For the text-containing cell, return its midpoint in [X, Y] coordinate format. 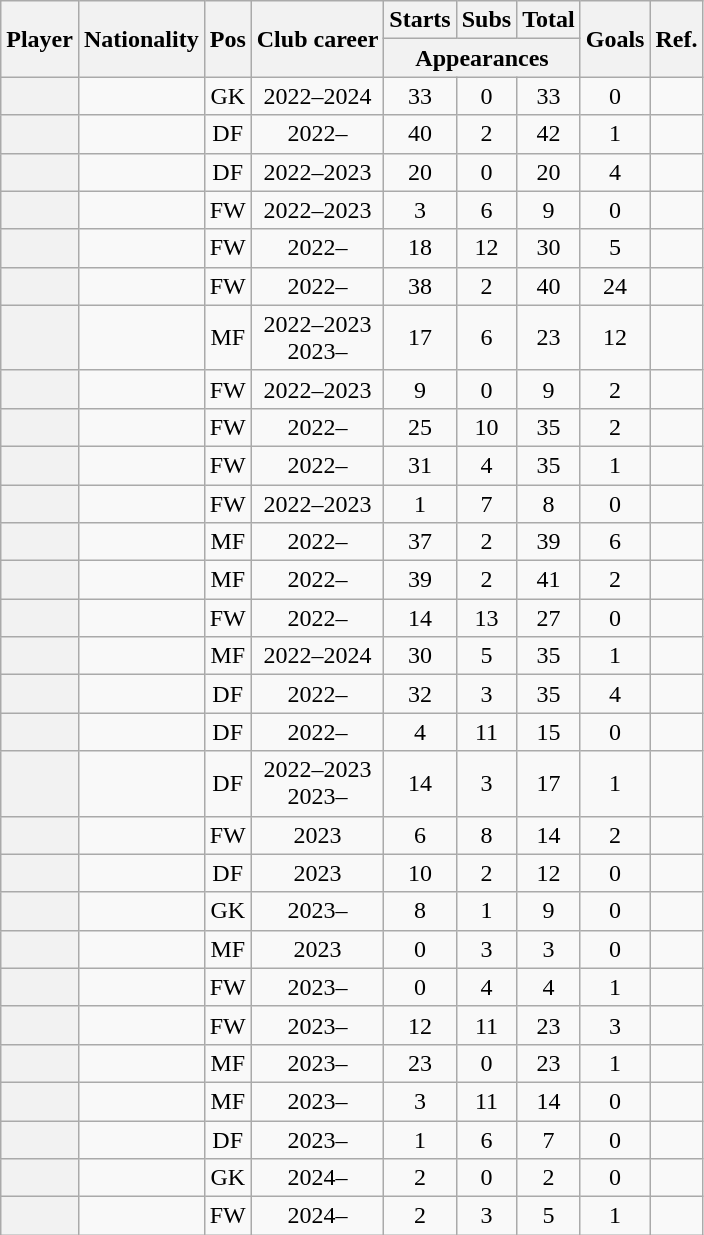
42 [549, 134]
15 [549, 732]
25 [420, 427]
41 [549, 580]
Appearances [482, 58]
18 [420, 248]
13 [486, 618]
Goals [615, 39]
31 [420, 465]
Starts [420, 20]
Subs [486, 20]
38 [420, 286]
Pos [228, 39]
Ref. [676, 39]
37 [420, 542]
24 [615, 286]
Player [40, 39]
Club career [318, 39]
Nationality [141, 39]
32 [420, 694]
Total [549, 20]
27 [549, 618]
